Capture the cell that displays the provided text and extract its [x, y] central coordinate. 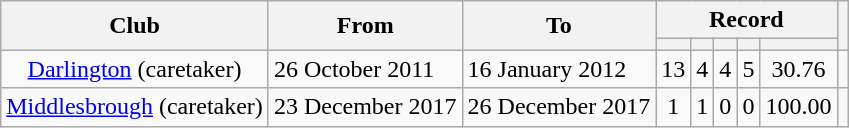
30.76 [798, 69]
26 December 2017 [559, 107]
Darlington (caretaker) [135, 69]
Record [746, 20]
13 [674, 69]
From [365, 26]
5 [748, 69]
Club [135, 26]
100.00 [798, 107]
16 January 2012 [559, 69]
Middlesbrough (caretaker) [135, 107]
23 December 2017 [365, 107]
26 October 2011 [365, 69]
To [559, 26]
